Detect which cell encompasses the target text, then output its [x, y] center coordinate. 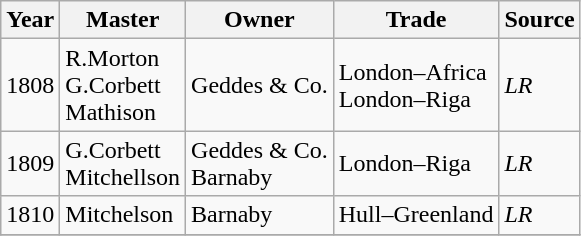
Geddes & Co.Barnaby [260, 164]
Source [540, 20]
Barnaby [260, 215]
Owner [260, 20]
London–Riga [416, 164]
G.CorbettMitchellson [123, 164]
1810 [30, 215]
London–AfricaLondon–Riga [416, 85]
Master [123, 20]
Geddes & Co. [260, 85]
1809 [30, 164]
Mitchelson [123, 215]
Hull–Greenland [416, 215]
Year [30, 20]
1808 [30, 85]
R.MortonG.CorbettMathison [123, 85]
Trade [416, 20]
